Identify which cell holds the provided text, then report its (X, Y) central coordinate. 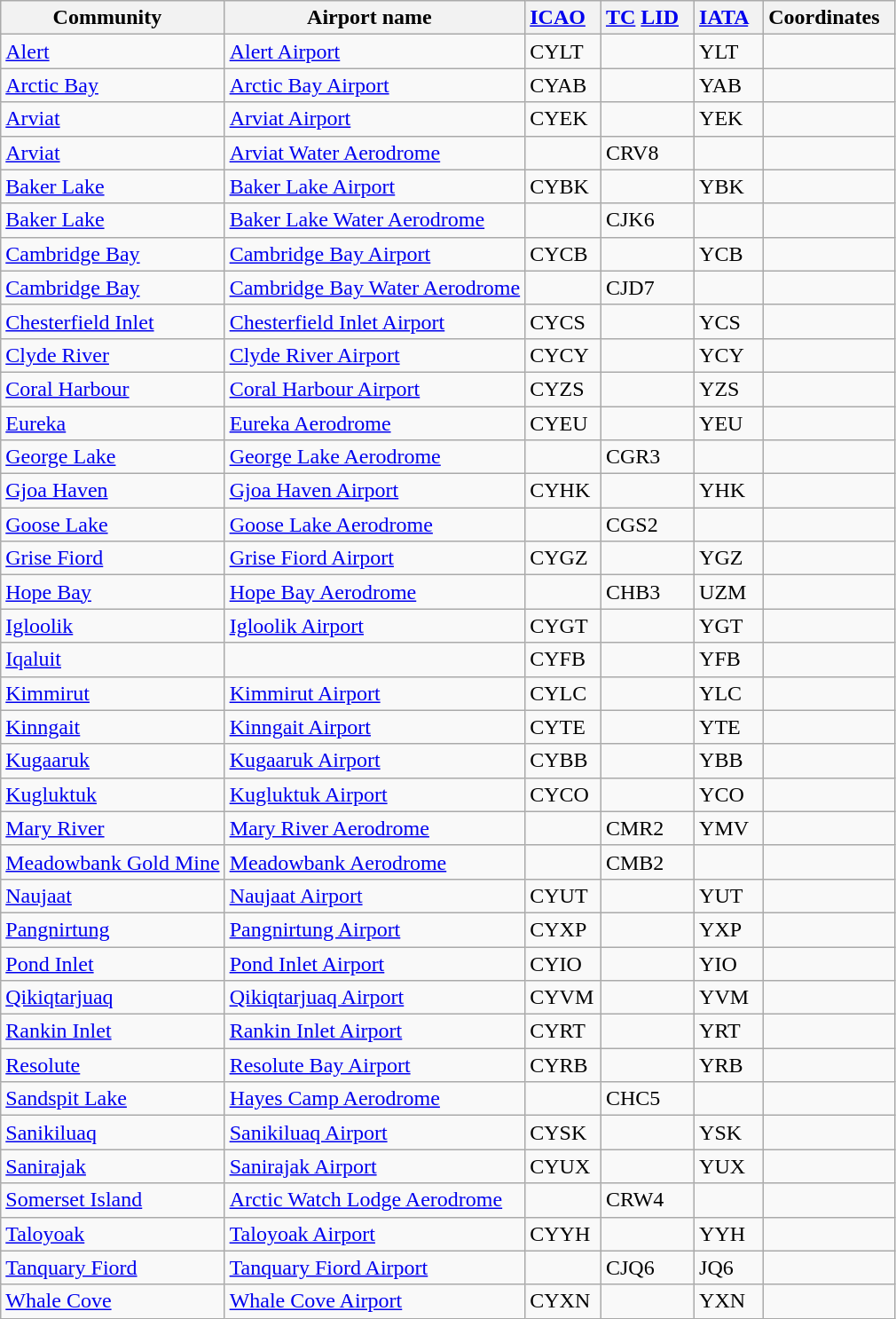
Sanikiluaq Airport (374, 1133)
YGZ (729, 558)
Sanirajak (113, 1166)
Community (113, 18)
Arviat Water Aerodrome (374, 153)
CYLT (563, 51)
Whale Cove (113, 1301)
Meadowbank Aerodrome (374, 862)
George Lake (113, 457)
Baker Lake Airport (374, 186)
Sanirajak Airport (374, 1166)
Pond Inlet Airport (374, 963)
Mary River (113, 828)
UZM (729, 592)
Resolute (113, 1065)
YRT (729, 1031)
Pangnirtung (113, 929)
CYEU (563, 423)
Grise Fiord (113, 558)
YSK (729, 1133)
CYHK (563, 491)
CGS2 (648, 525)
YXN (729, 1301)
Clyde River (113, 355)
CYGZ (563, 558)
Kugluktuk Airport (374, 794)
YCB (729, 254)
Eureka (113, 423)
YLC (729, 693)
Coral Harbour (113, 389)
Chesterfield Inlet (113, 321)
Iqaluit (113, 659)
Whale Cove Airport (374, 1301)
Tanquary Fiord (113, 1268)
CMR2 (648, 828)
CHB3 (648, 592)
Arviat Airport (374, 119)
YZS (729, 389)
Pond Inlet (113, 963)
Kugaaruk Airport (374, 761)
ICAO (563, 18)
JQ6 (729, 1268)
IATA (729, 18)
Baker Lake Water Aerodrome (374, 220)
YMV (729, 828)
CYCO (563, 794)
CYXP (563, 929)
YUT (729, 896)
CYCY (563, 355)
CYLC (563, 693)
Meadowbank Gold Mine (113, 862)
TC LID (648, 18)
CYAB (563, 85)
CYIO (563, 963)
CYXN (563, 1301)
Alert Airport (374, 51)
YCS (729, 321)
Clyde River Airport (374, 355)
YEK (729, 119)
YTE (729, 727)
Arctic Watch Lodge Aerodrome (374, 1200)
Igloolik (113, 626)
CYVM (563, 998)
CYZS (563, 389)
Kinngait (113, 727)
YIO (729, 963)
Taloyoak (113, 1234)
Gjoa Haven (113, 491)
CYBB (563, 761)
CRV8 (648, 153)
YYH (729, 1234)
YCO (729, 794)
Goose Lake Aerodrome (374, 525)
Grise Fiord Airport (374, 558)
Kugaaruk (113, 761)
YAB (729, 85)
Hope Bay (113, 592)
Pangnirtung Airport (374, 929)
Resolute Bay Airport (374, 1065)
Qikiqtarjuaq (113, 998)
YRB (729, 1065)
Cambridge Bay Water Aerodrome (374, 288)
CYTE (563, 727)
YCY (729, 355)
YFB (729, 659)
CYSK (563, 1133)
CYGT (563, 626)
CYFB (563, 659)
YBK (729, 186)
CRW4 (648, 1200)
Kimmirut (113, 693)
CYCS (563, 321)
YXP (729, 929)
Qikiqtarjuaq Airport (374, 998)
CYYH (563, 1234)
Naujaat (113, 896)
Hayes Camp Aerodrome (374, 1099)
Cambridge Bay Airport (374, 254)
Rankin Inlet Airport (374, 1031)
CYEK (563, 119)
CYCB (563, 254)
Naujaat Airport (374, 896)
Tanquary Fiord Airport (374, 1268)
YUX (729, 1166)
Igloolik Airport (374, 626)
YBB (729, 761)
Arctic Bay (113, 85)
Mary River Aerodrome (374, 828)
CYUT (563, 896)
Coral Harbour Airport (374, 389)
YHK (729, 491)
YEU (729, 423)
Gjoa Haven Airport (374, 491)
Eureka Aerodrome (374, 423)
CYRT (563, 1031)
Chesterfield Inlet Airport (374, 321)
Hope Bay Aerodrome (374, 592)
Kimmirut Airport (374, 693)
Sanikiluaq (113, 1133)
CYUX (563, 1166)
CJD7 (648, 288)
YVM (729, 998)
CYRB (563, 1065)
CGR3 (648, 457)
Kugluktuk (113, 794)
Kinngait Airport (374, 727)
CJQ6 (648, 1268)
Goose Lake (113, 525)
CJK6 (648, 220)
YGT (729, 626)
Airport name (374, 18)
George Lake Aerodrome (374, 457)
Alert (113, 51)
Somerset Island (113, 1200)
YLT (729, 51)
Taloyoak Airport (374, 1234)
Arctic Bay Airport (374, 85)
CMB2 (648, 862)
Rankin Inlet (113, 1031)
CYBK (563, 186)
Sandspit Lake (113, 1099)
Coordinates (829, 18)
CHC5 (648, 1099)
